Find where the given text appears and provide that cell's center as [x, y] coordinate. 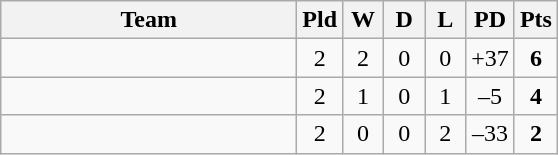
–33 [490, 134]
+37 [490, 58]
Team [149, 20]
6 [536, 58]
Pts [536, 20]
L [446, 20]
PD [490, 20]
–5 [490, 96]
W [364, 20]
D [404, 20]
4 [536, 96]
Pld [320, 20]
